Provide the (x, y) coordinate of the cell's center where the given text is located.  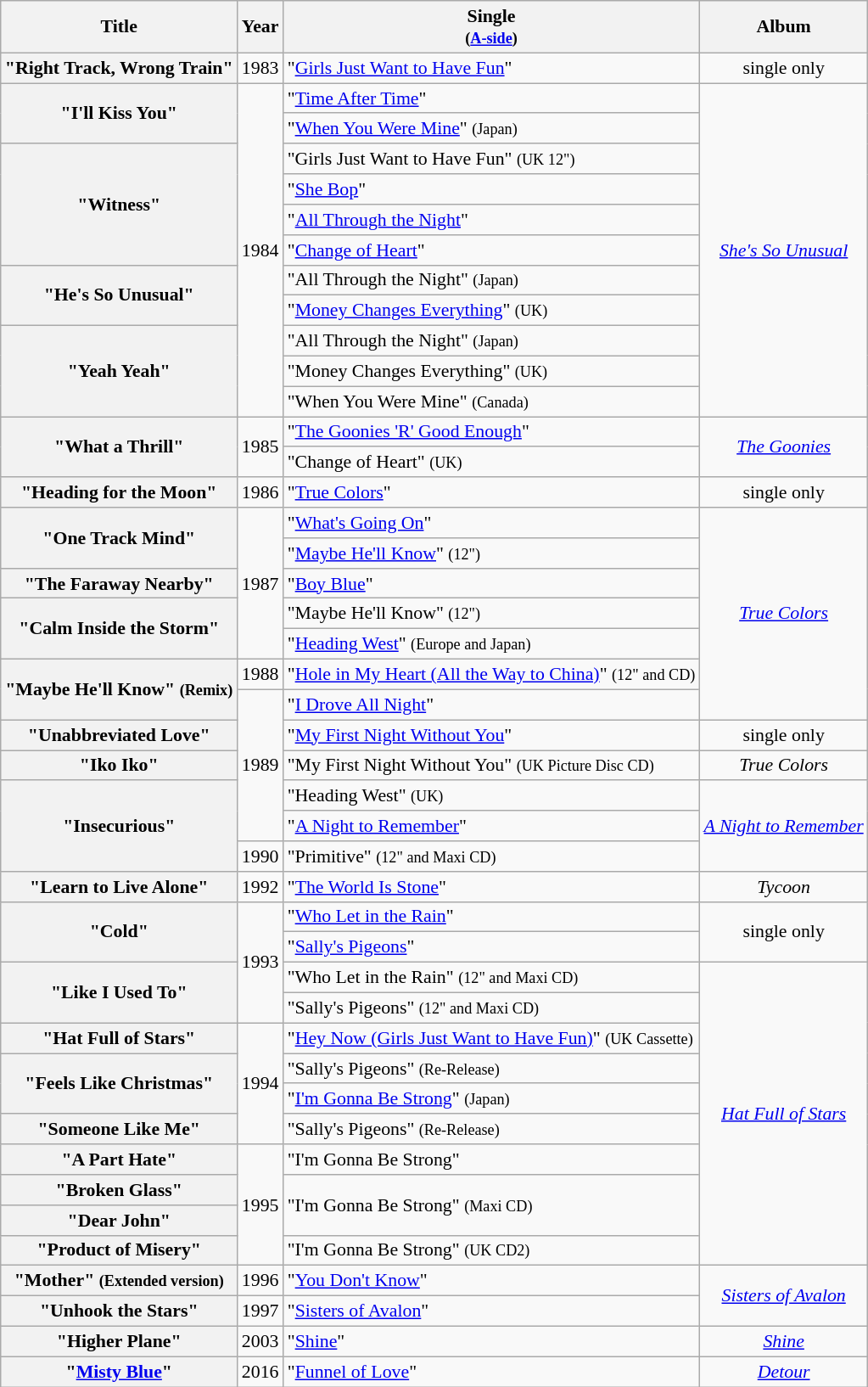
1984 (260, 250)
Shine (783, 1341)
"Iko Iko" (119, 765)
"Misty Blue" (119, 1371)
"Sally's Pigeons" (12" and Maxi CD) (492, 1008)
"Mother" (Extended version) (119, 1280)
"One Track Mind" (119, 536)
"Change of Heart" (UK) (492, 462)
"I'm Gonna Be Strong" (Maxi CD) (492, 1204)
"Calm Inside the Storm" (119, 628)
2016 (260, 1371)
"Heading West" (UK) (492, 795)
"Funnel of Love" (492, 1371)
"Product of Misery" (119, 1250)
"Sally's Pigeons" (492, 946)
"Yeah Yeah" (119, 370)
"I'm Gonna Be Strong" (492, 1159)
She's So Unusual (783, 250)
"The World Is Stone" (492, 886)
"Boy Blue" (492, 583)
"He's So Unusual" (119, 295)
"My First Night Without You" (UK Picture Disc CD) (492, 765)
"Who Let in the Rain" (12" and Maxi CD) (492, 977)
"Hole in My Heart (All the Way to China)" (12" and CD) (492, 674)
"I'm Gonna Be Strong" (UK CD2) (492, 1250)
"The Faraway Nearby" (119, 583)
"I Drove All Night" (492, 705)
"All Through the Night" (492, 219)
1996 (260, 1280)
"Hey Now (Girls Just Want to Have Fun)" (UK Cassette) (492, 1038)
"Dear John" (119, 1220)
"Broken Glass" (119, 1189)
1985 (260, 446)
Album (783, 25)
1983 (260, 68)
"Primitive" (12" and Maxi CD) (492, 856)
Year (260, 25)
"A Night to Remember" (492, 825)
Title (119, 25)
"The Goonies 'R' Good Enough" (492, 431)
"My First Night Without You" (492, 734)
"Girls Just Want to Have Fun" (UK 12") (492, 159)
"Who Let in the Rain" (492, 917)
"Someone Like Me" (119, 1129)
"Higher Plane" (119, 1341)
1989 (260, 766)
"Heading for the Moon" (119, 492)
1995 (260, 1204)
"Maybe He'll Know" (Remix) (119, 689)
1986 (260, 492)
"Right Track, Wrong Train" (119, 68)
"Like I Used To" (119, 991)
"Unabbreviated Love" (119, 734)
1988 (260, 674)
"Shine" (492, 1341)
"A Part Hate" (119, 1159)
1997 (260, 1311)
"True Colors" (492, 492)
"Change of Heart" (492, 250)
The Goonies (783, 446)
"Witness" (119, 204)
"Sisters of Avalon" (492, 1311)
"She Bop" (492, 188)
Tycoon (783, 886)
"I'll Kiss You" (119, 112)
"When You Were Mine" (Canada) (492, 401)
"Time After Time" (492, 98)
"Girls Just Want to Have Fun" (492, 68)
1990 (260, 856)
"When You Were Mine" (Japan) (492, 128)
"Learn to Live Alone" (119, 886)
"Insecurious" (119, 825)
"Heading West" (Europe and Japan) (492, 643)
Sisters of Avalon (783, 1295)
2003 (260, 1341)
"What's Going On" (492, 522)
"I'm Gonna Be Strong" (Japan) (492, 1098)
"You Don't Know" (492, 1280)
A Night to Remember (783, 825)
"Feels Like Christmas" (119, 1083)
"Cold" (119, 932)
1993 (260, 963)
"Unhook the Stars" (119, 1311)
1994 (260, 1083)
Hat Full of Stars (783, 1114)
Single (A-side) (492, 25)
1992 (260, 886)
Detour (783, 1371)
"Hat Full of Stars" (119, 1038)
1987 (260, 582)
"What a Thrill" (119, 446)
